Provide the [x, y] coordinate of the cell's center where the given text is located.  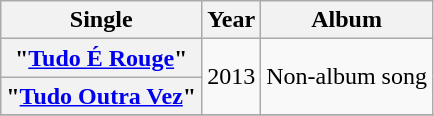
Single [102, 20]
Non-album song [347, 77]
"Tudo É Rouge" [102, 58]
2013 [232, 77]
Album [347, 20]
"Tudo Outra Vez" [102, 96]
Year [232, 20]
